Provide the [X, Y] coordinate of the cell's center where the given text is located.  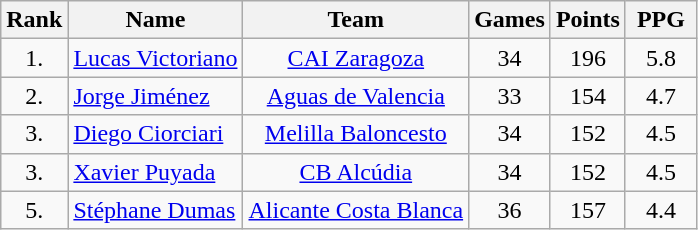
Name [156, 20]
Lucas Victoriano [156, 58]
154 [588, 96]
Jorge Jiménez [156, 96]
Alicante Costa Blanca [356, 210]
Games [510, 20]
Melilla Baloncesto [356, 134]
4.4 [660, 210]
Aguas de Valencia [356, 96]
Rank [34, 20]
5.8 [660, 58]
33 [510, 96]
157 [588, 210]
Points [588, 20]
196 [588, 58]
5. [34, 210]
Team [356, 20]
Stéphane Dumas [156, 210]
Diego Ciorciari [156, 134]
PPG [660, 20]
4.7 [660, 96]
2. [34, 96]
CB Alcúdia [356, 172]
1. [34, 58]
36 [510, 210]
Xavier Puyada [156, 172]
CAI Zaragoza [356, 58]
